Detect which cell encompasses the target text, then output its [X, Y] center coordinate. 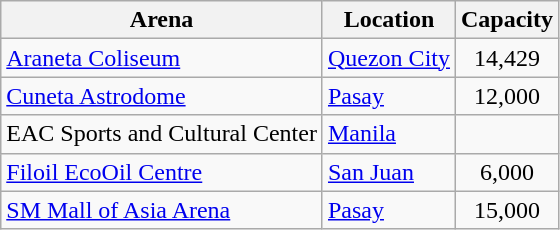
14,429 [508, 58]
12,000 [508, 96]
Quezon City [388, 58]
SM Mall of Asia Arena [162, 210]
Araneta Coliseum [162, 58]
Capacity [508, 20]
6,000 [508, 172]
Manila [388, 134]
San Juan [388, 172]
Cuneta Astrodome [162, 96]
Filoil EcoOil Centre [162, 172]
15,000 [508, 210]
Location [388, 20]
EAC Sports and Cultural Center [162, 134]
Arena [162, 20]
